Return the (X, Y) coordinate for the center point of the cell that contains the specified text.  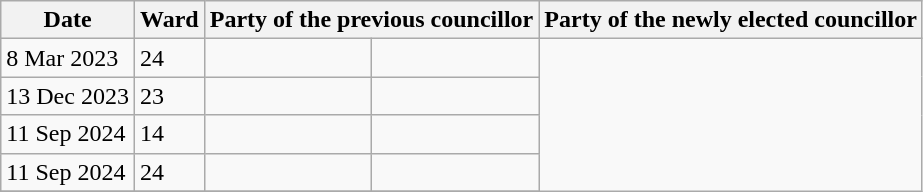
23 (169, 96)
Party of the newly elected councillor (731, 20)
14 (169, 134)
Date (68, 20)
Party of the previous councillor (372, 20)
Ward (169, 20)
8 Mar 2023 (68, 58)
13 Dec 2023 (68, 96)
